Provide the (X, Y) coordinate of the cell's center where the given text is located.  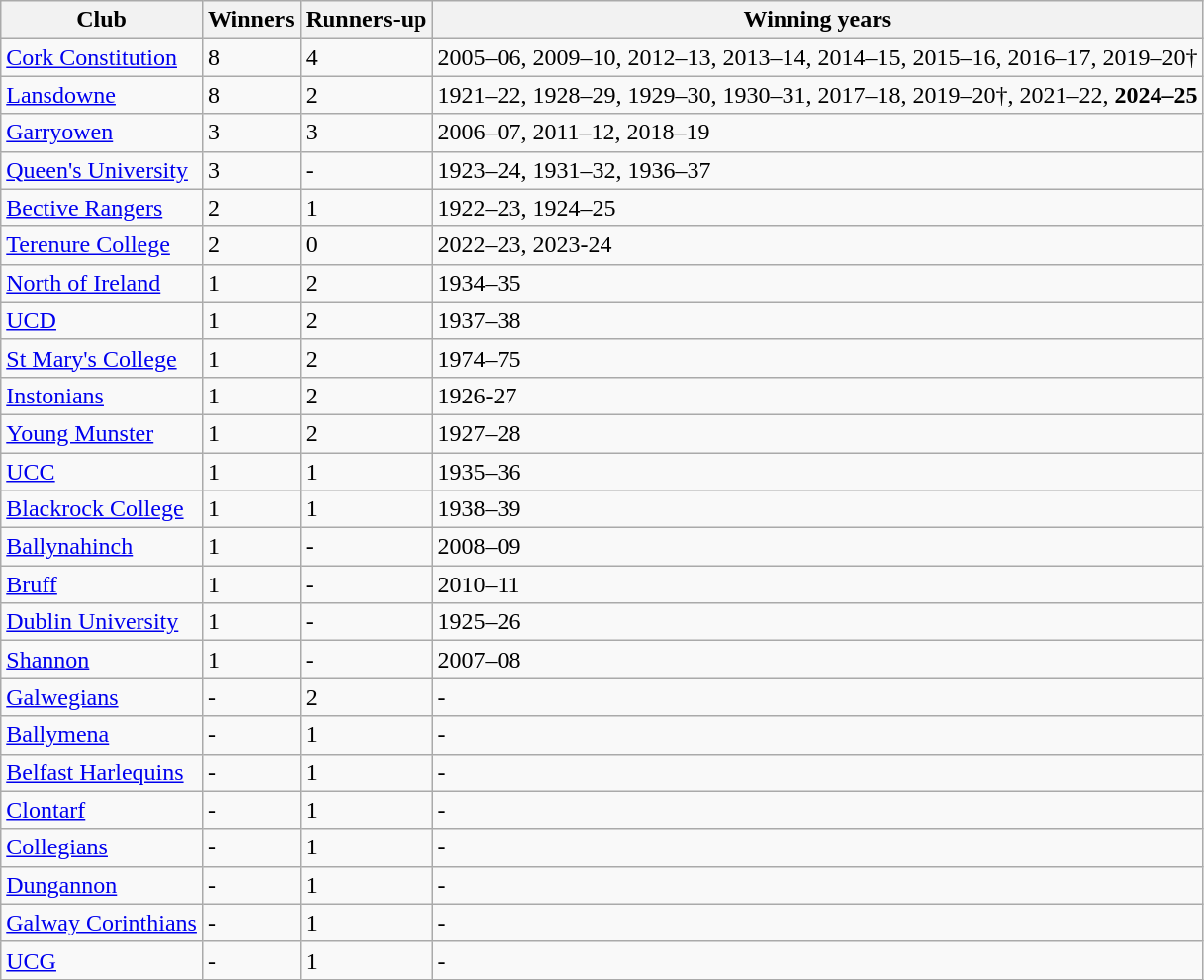
Collegians (102, 847)
1974–75 (817, 358)
Clontarf (102, 810)
1934–35 (817, 283)
Terenure College (102, 245)
2005–06, 2009–10, 2012–13, 2013–14, 2014–15, 2015–16, 2016–17, 2019–20† (817, 57)
2010–11 (817, 584)
UCD (102, 320)
Winning years (817, 20)
Ballymena (102, 735)
Dublin University (102, 622)
Winners (251, 20)
1925–26 (817, 622)
Young Munster (102, 433)
1922–23, 1924–25 (817, 208)
1921–22, 1928–29, 1929–30, 1930–31, 2017–18, 2019–20†, 2021–22, 2024–25 (817, 95)
North of Ireland (102, 283)
Queen's University (102, 170)
1935–36 (817, 472)
1937–38 (817, 320)
Garryowen (102, 133)
Shannon (102, 660)
Cork Constitution (102, 57)
0 (366, 245)
UCG (102, 960)
1927–28 (817, 433)
2006–07, 2011–12, 2018–19 (817, 133)
2008–09 (817, 547)
Instonians (102, 396)
St Mary's College (102, 358)
Runners-up (366, 20)
Belfast Harlequins (102, 772)
4 (366, 57)
Bruff (102, 584)
2007–08 (817, 660)
Club (102, 20)
UCC (102, 472)
Dungannon (102, 885)
Blackrock College (102, 509)
Ballynahinch (102, 547)
1926-27 (817, 396)
Galway Corinthians (102, 923)
2022–23, 2023-24 (817, 245)
1923–24, 1931–32, 1936–37 (817, 170)
Lansdowne (102, 95)
1938–39 (817, 509)
Galwegians (102, 697)
Bective Rangers (102, 208)
